Capture the cell that displays the provided text and extract its (X, Y) central coordinate. 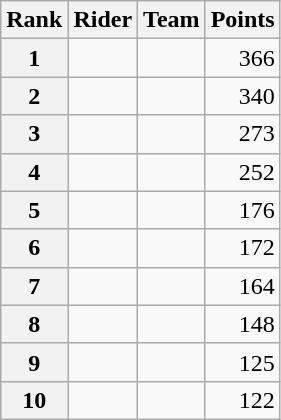
Team (172, 20)
252 (242, 172)
176 (242, 210)
172 (242, 248)
164 (242, 286)
1 (34, 58)
3 (34, 134)
122 (242, 400)
Rider (103, 20)
8 (34, 324)
9 (34, 362)
148 (242, 324)
6 (34, 248)
4 (34, 172)
366 (242, 58)
2 (34, 96)
Rank (34, 20)
340 (242, 96)
7 (34, 286)
5 (34, 210)
Points (242, 20)
273 (242, 134)
125 (242, 362)
10 (34, 400)
